From the cell containing the given text, extract its center point as (x, y) coordinate. 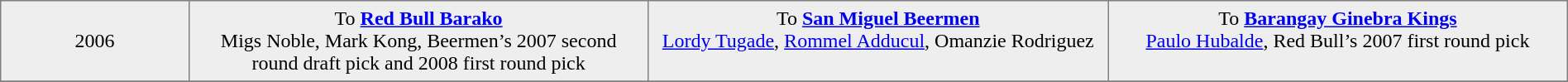
To San Miguel BeermenLordy Tugade, Rommel Adducul, Omanzie Rodriguez (878, 41)
To Red Bull BarakoMigs Noble, Mark Kong, Beermen’s 2007 second round draft pick and 2008 first round pick (418, 41)
To Barangay Ginebra KingsPaulo Hubalde, Red Bull’s 2007 first round pick (1338, 41)
2006 (95, 41)
